Detect which cell encompasses the target text, then output its [x, y] center coordinate. 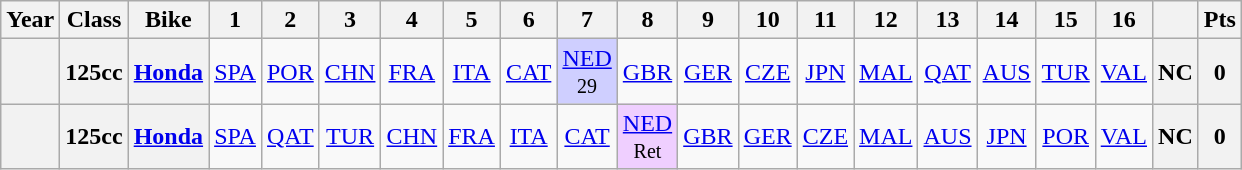
6 [528, 20]
2 [290, 20]
5 [472, 20]
Class [94, 20]
12 [886, 20]
4 [412, 20]
8 [647, 20]
1 [236, 20]
NED29 [587, 72]
3 [350, 20]
Pts [1220, 20]
13 [948, 20]
16 [1124, 20]
7 [587, 20]
10 [768, 20]
Bike [168, 20]
14 [1006, 20]
9 [708, 20]
15 [1066, 20]
Year [30, 20]
11 [825, 20]
NEDRet [647, 136]
